Identify which cell holds the provided text, then report its [x, y] central coordinate. 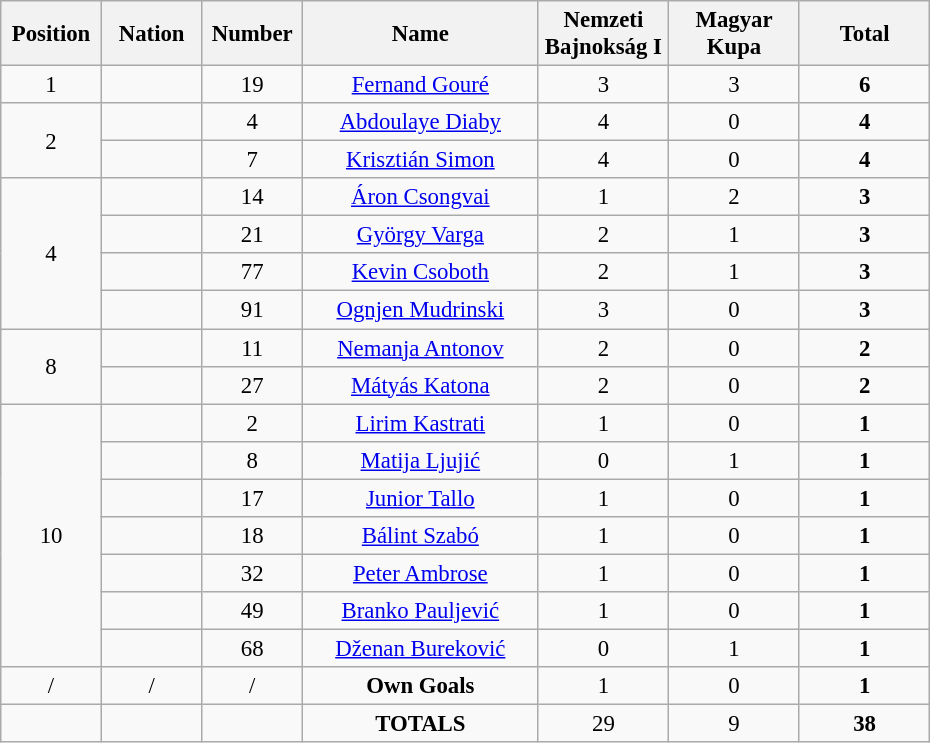
Position [52, 34]
19 [252, 85]
10 [52, 536]
Junior Tallo [421, 498]
Áron Csongvai [421, 197]
Nation [152, 34]
Abdoulaye Diaby [421, 122]
Ognjen Mudrinski [421, 310]
29 [604, 724]
Nemzeti Bajnokság I [604, 34]
Dženan Bureković [421, 648]
Nemanja Antonov [421, 348]
49 [252, 611]
Branko Pauljević [421, 611]
7 [252, 160]
14 [252, 197]
38 [864, 724]
Number [252, 34]
Own Goals [421, 686]
6 [864, 85]
27 [252, 385]
Fernand Gouré [421, 85]
TOTALS [421, 724]
Name [421, 34]
Kevin Csoboth [421, 273]
17 [252, 498]
Total [864, 34]
32 [252, 573]
Bálint Szabó [421, 536]
68 [252, 648]
Magyar Kupa [734, 34]
11 [252, 348]
Peter Ambrose [421, 573]
9 [734, 724]
18 [252, 536]
Matija Ljujić [421, 460]
György Varga [421, 235]
Lirim Kastrati [421, 423]
Krisztián Simon [421, 160]
Mátyás Katona [421, 385]
21 [252, 235]
91 [252, 310]
77 [252, 273]
